Capture the cell that displays the provided text and extract its (x, y) central coordinate. 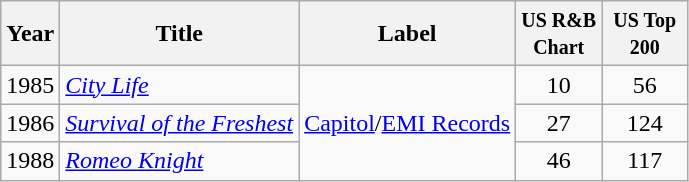
Label (408, 34)
Year (30, 34)
Title (180, 34)
Capitol/EMI Records (408, 123)
56 (645, 85)
27 (559, 123)
124 (645, 123)
1986 (30, 123)
1988 (30, 161)
Romeo Knight (180, 161)
Survival of the Freshest (180, 123)
46 (559, 161)
1985 (30, 85)
US Top 200 (645, 34)
10 (559, 85)
117 (645, 161)
City Life (180, 85)
US R&B Chart (559, 34)
